Locate the cell with the specified text and output its (x, y) center coordinate. 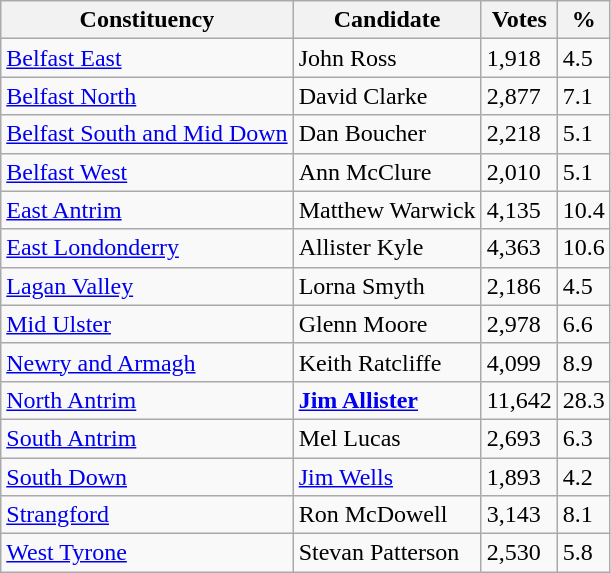
Strangford (147, 515)
2,693 (519, 438)
Belfast South and Mid Down (147, 134)
East Londonderry (147, 248)
Newry and Armagh (147, 362)
6.3 (584, 438)
10.6 (584, 248)
Lagan Valley (147, 286)
2,010 (519, 172)
Votes (519, 20)
Candidate (387, 20)
4,363 (519, 248)
Mel Lucas (387, 438)
Lorna Smyth (387, 286)
2,978 (519, 324)
4,135 (519, 210)
Jim Allister (387, 400)
Mid Ulster (147, 324)
John Ross (387, 58)
4.2 (584, 477)
% (584, 20)
8.9 (584, 362)
Ann McClure (387, 172)
4,099 (519, 362)
Stevan Patterson (387, 553)
10.4 (584, 210)
Dan Boucher (387, 134)
1,918 (519, 58)
2,877 (519, 96)
Allister Kyle (387, 248)
West Tyrone (147, 553)
Ron McDowell (387, 515)
Constituency (147, 20)
Belfast West (147, 172)
28.3 (584, 400)
1,893 (519, 477)
Glenn Moore (387, 324)
Jim Wells (387, 477)
Belfast North (147, 96)
6.6 (584, 324)
South Down (147, 477)
Matthew Warwick (387, 210)
2,186 (519, 286)
2,218 (519, 134)
East Antrim (147, 210)
North Antrim (147, 400)
David Clarke (387, 96)
8.1 (584, 515)
5.8 (584, 553)
South Antrim (147, 438)
Belfast East (147, 58)
7.1 (584, 96)
3,143 (519, 515)
11,642 (519, 400)
2,530 (519, 553)
Keith Ratcliffe (387, 362)
